Scan for the cell matching the given text and deliver its (X, Y) coordinate at center. 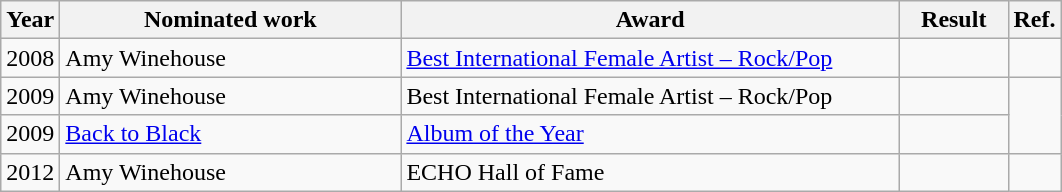
2012 (30, 172)
Year (30, 20)
Back to Black (230, 134)
Ref. (1034, 20)
ECHO Hall of Fame (650, 172)
Album of the Year (650, 134)
Nominated work (230, 20)
2008 (30, 58)
Result (954, 20)
Award (650, 20)
